Find where the given text appears and provide that cell's center as [x, y] coordinate. 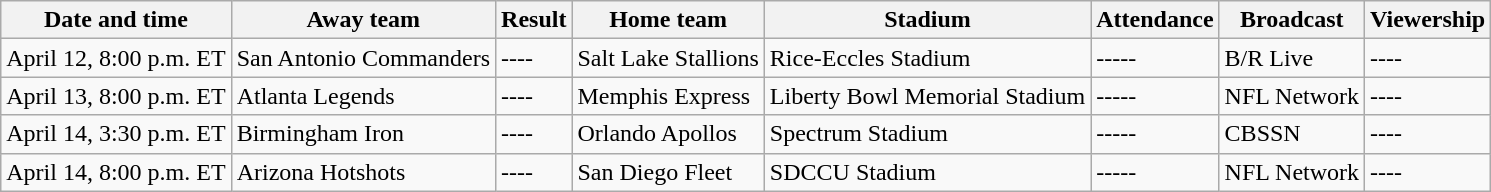
Viewership [1428, 20]
SDCCU Stadium [927, 172]
Atlanta Legends [363, 96]
April 14, 3:30 p.m. ET [116, 134]
Birmingham Iron [363, 134]
Salt Lake Stallions [668, 58]
Broadcast [1292, 20]
Arizona Hotshots [363, 172]
Rice-Eccles Stadium [927, 58]
CBSSN [1292, 134]
Home team [668, 20]
San Antonio Commanders [363, 58]
B/R Live [1292, 58]
Result [534, 20]
Date and time [116, 20]
Attendance [1155, 20]
San Diego Fleet [668, 172]
Stadium [927, 20]
Liberty Bowl Memorial Stadium [927, 96]
Orlando Apollos [668, 134]
Memphis Express [668, 96]
Away team [363, 20]
Spectrum Stadium [927, 134]
April 13, 8:00 p.m. ET [116, 96]
April 12, 8:00 p.m. ET [116, 58]
April 14, 8:00 p.m. ET [116, 172]
